Locate the cell with the specified text and output its [X, Y] center coordinate. 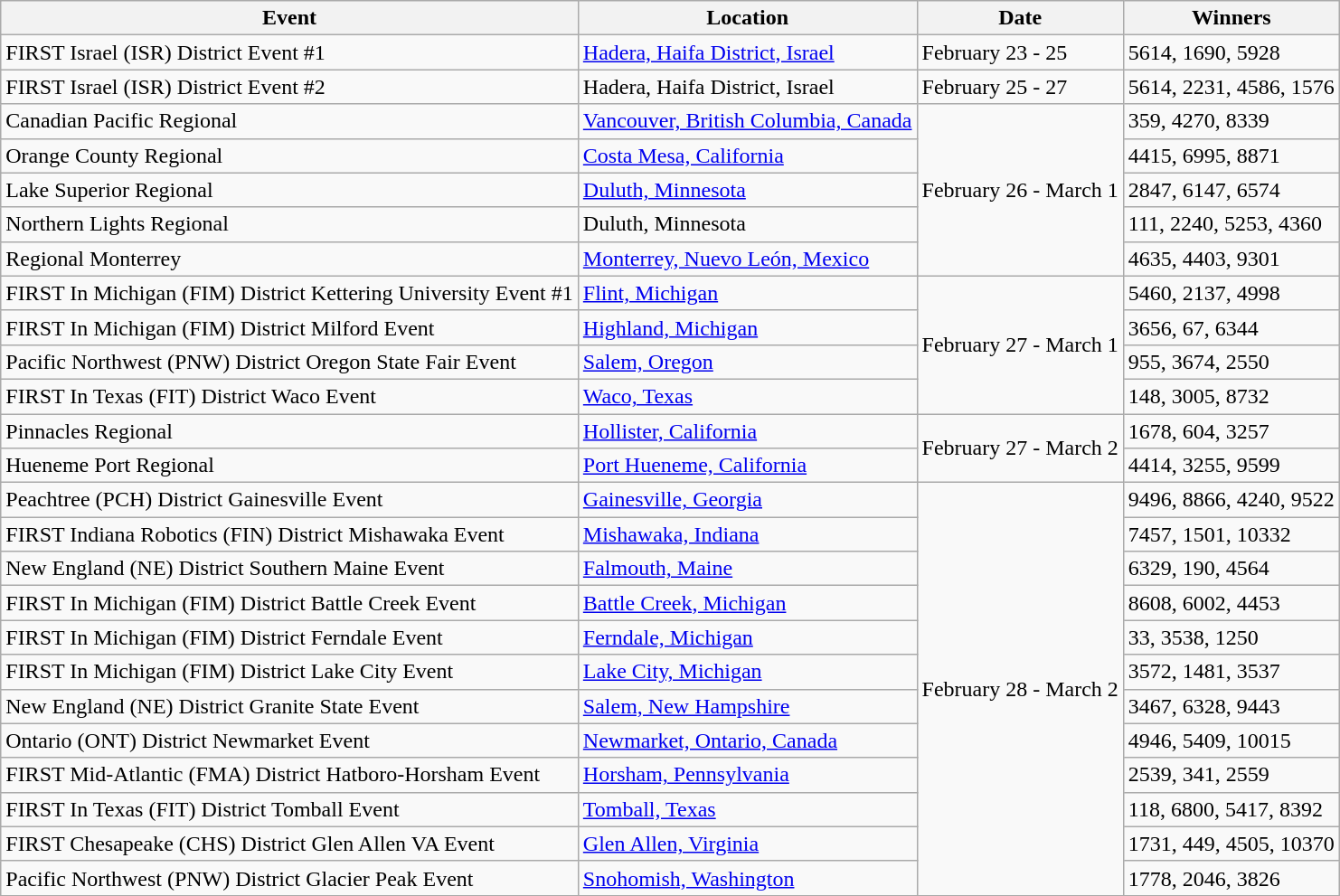
Mishawaka, Indiana [747, 534]
FIRST In Michigan (FIM) District Ferndale Event [289, 637]
Peachtree (PCH) District Gainesville Event [289, 500]
5460, 2137, 4998 [1231, 293]
Battle Creek, Michigan [747, 603]
Salem, Oregon [747, 362]
New England (NE) District Granite State Event [289, 706]
Waco, Texas [747, 396]
4415, 6995, 8871 [1231, 156]
Ontario (ONT) District Newmarket Event [289, 740]
Regional Monterrey [289, 259]
Gainesville, Georgia [747, 500]
Monterrey, Nuevo León, Mexico [747, 259]
Glen Allen, Virginia [747, 844]
February 28 - March 2 [1020, 689]
Ferndale, Michigan [747, 637]
111, 2240, 5253, 4360 [1231, 224]
Lake City, Michigan [747, 672]
FIRST In Michigan (FIM) District Lake City Event [289, 672]
Pacific Northwest (PNW) District Glacier Peak Event [289, 878]
Orange County Regional [289, 156]
6329, 190, 4564 [1231, 569]
Newmarket, Ontario, Canada [747, 740]
Flint, Michigan [747, 293]
New England (NE) District Southern Maine Event [289, 569]
FIRST Indiana Robotics (FIN) District Mishawaka Event [289, 534]
Lake Superior Regional [289, 190]
FIRST Israel (ISR) District Event #1 [289, 52]
Pinnacles Regional [289, 431]
Pacific Northwest (PNW) District Oregon State Fair Event [289, 362]
118, 6800, 5417, 8392 [1231, 809]
FIRST In Michigan (FIM) District Battle Creek Event [289, 603]
Horsham, Pennsylvania [747, 775]
9496, 8866, 4240, 9522 [1231, 500]
8608, 6002, 4453 [1231, 603]
Falmouth, Maine [747, 569]
Event [289, 18]
1678, 604, 3257 [1231, 431]
5614, 1690, 5928 [1231, 52]
Highland, Michigan [747, 327]
FIRST In Michigan (FIM) District Milford Event [289, 327]
FIRST In Michigan (FIM) District Kettering University Event #1 [289, 293]
3656, 67, 6344 [1231, 327]
7457, 1501, 10332 [1231, 534]
2539, 341, 2559 [1231, 775]
4946, 5409, 10015 [1231, 740]
148, 3005, 8732 [1231, 396]
1778, 2046, 3826 [1231, 878]
4414, 3255, 9599 [1231, 466]
5614, 2231, 4586, 1576 [1231, 87]
February 27 - March 1 [1020, 344]
FIRST Mid-Atlantic (FMA) District Hatboro-Horsham Event [289, 775]
February 27 - March 2 [1020, 448]
33, 3538, 1250 [1231, 637]
Hueneme Port Regional [289, 466]
359, 4270, 8339 [1231, 121]
Salem, New Hampshire [747, 706]
1731, 449, 4505, 10370 [1231, 844]
3572, 1481, 3537 [1231, 672]
955, 3674, 2550 [1231, 362]
Hollister, California [747, 431]
3467, 6328, 9443 [1231, 706]
Location [747, 18]
FIRST Chesapeake (CHS) District Glen Allen VA Event [289, 844]
Tomball, Texas [747, 809]
Vancouver, British Columbia, Canada [747, 121]
Winners [1231, 18]
FIRST Israel (ISR) District Event #2 [289, 87]
February 23 - 25 [1020, 52]
FIRST In Texas (FIT) District Waco Event [289, 396]
Canadian Pacific Regional [289, 121]
Date [1020, 18]
February 25 - 27 [1020, 87]
Northern Lights Regional [289, 224]
4635, 4403, 9301 [1231, 259]
FIRST In Texas (FIT) District Tomball Event [289, 809]
Snohomish, Washington [747, 878]
2847, 6147, 6574 [1231, 190]
February 26 - March 1 [1020, 190]
Port Hueneme, California [747, 466]
Costa Mesa, California [747, 156]
